Locate the cell with the specified text and output its [x, y] center coordinate. 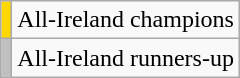
All-Ireland champions [126, 20]
All-Ireland runners-up [126, 58]
